Capture the cell that displays the provided text and extract its [X, Y] central coordinate. 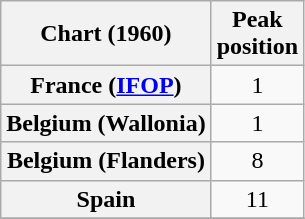
8 [257, 161]
Belgium (Flanders) [106, 161]
France (IFOP) [106, 85]
Belgium (Wallonia) [106, 123]
11 [257, 199]
Spain [106, 199]
Peakposition [257, 34]
Chart (1960) [106, 34]
